Extract the (X, Y) coordinate from the center of the cell holding the provided text.  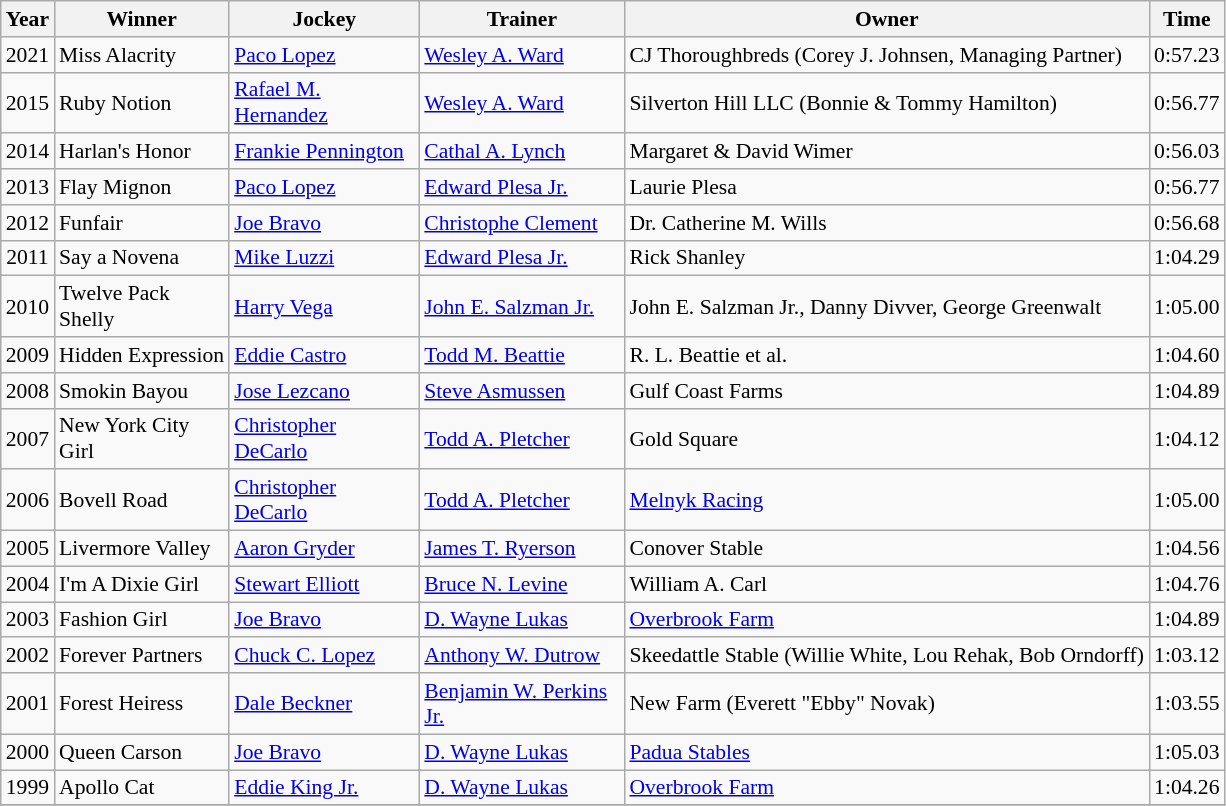
Ruby Notion (142, 102)
Rick Shanley (886, 258)
R. L. Beattie et al. (886, 355)
1:03.12 (1186, 656)
Silverton Hill LLC (Bonnie & Tommy Hamilton) (886, 102)
Harlan's Honor (142, 152)
2013 (28, 187)
Time (1186, 19)
Laurie Plesa (886, 187)
Margaret & David Wimer (886, 152)
Jose Lezcano (324, 391)
Say a Novena (142, 258)
Trainer (522, 19)
Padua Stables (886, 752)
2005 (28, 549)
1:04.76 (1186, 584)
0:56.03 (1186, 152)
Smokin Bayou (142, 391)
Bruce N. Levine (522, 584)
1:04.29 (1186, 258)
John E. Salzman Jr., Danny Divver, George Greenwalt (886, 306)
Harry Vega (324, 306)
Stewart Elliott (324, 584)
Miss Alacrity (142, 55)
1:04.56 (1186, 549)
Chuck C. Lopez (324, 656)
CJ Thoroughbreds (Corey J. Johnsen, Managing Partner) (886, 55)
2009 (28, 355)
Owner (886, 19)
Apollo Cat (142, 788)
1:03.55 (1186, 704)
2010 (28, 306)
2011 (28, 258)
Dale Beckner (324, 704)
0:57.23 (1186, 55)
Jockey (324, 19)
2004 (28, 584)
Eddie Castro (324, 355)
Gulf Coast Farms (886, 391)
Skeedattle Stable (Willie White, Lou Rehak, Bob Orndorff) (886, 656)
1:04.60 (1186, 355)
Bovell Road (142, 500)
0:56.68 (1186, 223)
John E. Salzman Jr. (522, 306)
2006 (28, 500)
Flay Mignon (142, 187)
New York City Girl (142, 438)
1:04.12 (1186, 438)
Twelve Pack Shelly (142, 306)
Year (28, 19)
Steve Asmussen (522, 391)
1999 (28, 788)
Frankie Pennington (324, 152)
Funfair (142, 223)
Mike Luzzi (324, 258)
2000 (28, 752)
James T. Ryerson (522, 549)
2021 (28, 55)
Forever Partners (142, 656)
I'm A Dixie Girl (142, 584)
1:05.03 (1186, 752)
Cathal A. Lynch (522, 152)
Anthony W. Dutrow (522, 656)
Dr. Catherine M. Wills (886, 223)
2014 (28, 152)
Christophe Clement (522, 223)
Todd M. Beattie (522, 355)
Queen Carson (142, 752)
Aaron Gryder (324, 549)
Livermore Valley (142, 549)
Forest Heiress (142, 704)
Winner (142, 19)
Hidden Expression (142, 355)
Benjamin W. Perkins Jr. (522, 704)
2015 (28, 102)
New Farm (Everett "Ebby" Novak) (886, 704)
Conover Stable (886, 549)
2003 (28, 620)
Gold Square (886, 438)
Melnyk Racing (886, 500)
2002 (28, 656)
Eddie King Jr. (324, 788)
1:04.26 (1186, 788)
2007 (28, 438)
Rafael M. Hernandez (324, 102)
2001 (28, 704)
William A. Carl (886, 584)
2012 (28, 223)
Fashion Girl (142, 620)
2008 (28, 391)
